Find where the given text appears and provide that cell's center as [X, Y] coordinate. 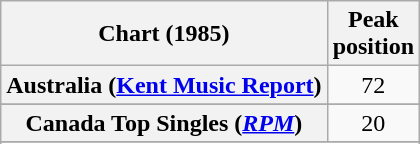
72 [373, 85]
Peakposition [373, 34]
Chart (1985) [164, 34]
20 [373, 123]
Canada Top Singles (RPM) [164, 123]
Australia (Kent Music Report) [164, 85]
